Capture the cell that displays the provided text and extract its [x, y] central coordinate. 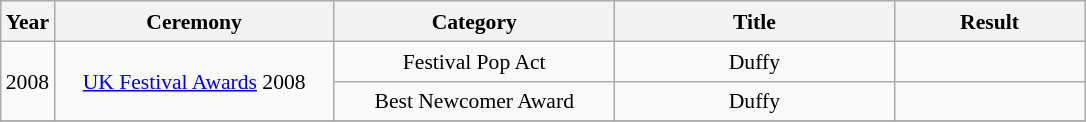
2008 [28, 81]
Best Newcomer Award [474, 101]
UK Festival Awards 2008 [194, 81]
Category [474, 21]
Result [989, 21]
Title [754, 21]
Ceremony [194, 21]
Year [28, 21]
Festival Pop Act [474, 61]
